Capture the cell that displays the provided text and extract its [x, y] central coordinate. 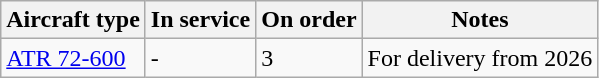
For delivery from 2026 [480, 58]
ATR 72-600 [74, 58]
In service [200, 20]
- [200, 58]
On order [309, 20]
Notes [480, 20]
Aircraft type [74, 20]
3 [309, 58]
